Find where the given text appears and provide that cell's center as [x, y] coordinate. 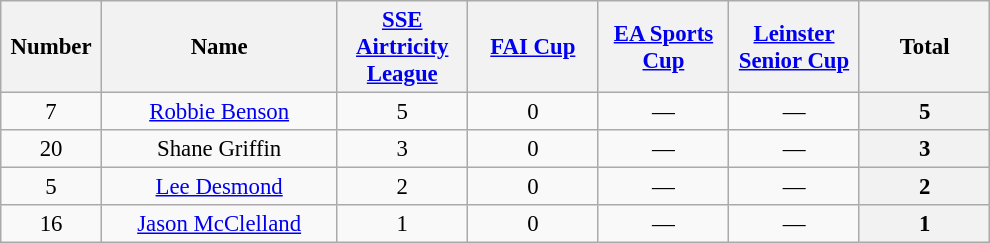
FAI Cup [534, 47]
Robbie Benson [219, 112]
Jason McClelland [219, 224]
Name [219, 47]
16 [52, 224]
Leinster Senior Cup [794, 47]
Lee Desmond [219, 187]
SSE Airtricity League [402, 47]
Total [924, 47]
7 [52, 112]
Number [52, 47]
20 [52, 149]
Shane Griffin [219, 149]
EA Sports Cup [664, 47]
